For the text-containing cell, return its midpoint in [x, y] coordinate format. 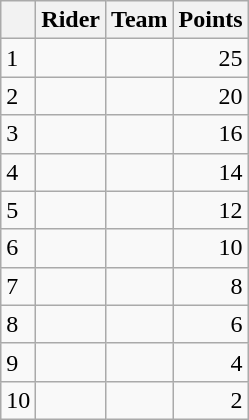
16 [210, 134]
9 [18, 362]
Points [210, 20]
Rider [71, 20]
5 [18, 210]
14 [210, 172]
3 [18, 134]
1 [18, 58]
12 [210, 210]
7 [18, 286]
Team [140, 20]
25 [210, 58]
20 [210, 96]
